Identify which cell holds the provided text, then report its (X, Y) central coordinate. 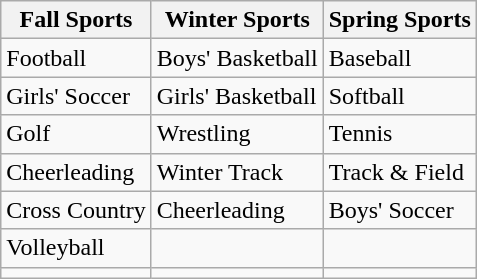
Cross Country (76, 210)
Softball (400, 96)
Fall Sports (76, 20)
Baseball (400, 58)
Wrestling (237, 134)
Girls' Soccer (76, 96)
Track & Field (400, 172)
Football (76, 58)
Boys' Basketball (237, 58)
Volleyball (76, 248)
Golf (76, 134)
Girls' Basketball (237, 96)
Winter Sports (237, 20)
Spring Sports (400, 20)
Tennis (400, 134)
Boys' Soccer (400, 210)
Winter Track (237, 172)
